Locate the cell with the specified text and output its (x, y) center coordinate. 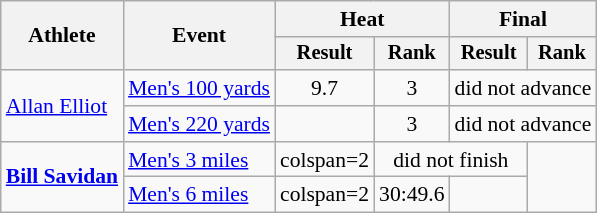
Heat (362, 19)
did not finish (451, 160)
Allan Elliot (62, 106)
Men's 6 miles (199, 195)
Men's 220 yards (199, 124)
Final (524, 19)
30:49.6 (412, 195)
Event (199, 36)
Men's 100 yards (199, 88)
Bill Savidan (62, 178)
Athlete (62, 36)
9.7 (324, 88)
Men's 3 miles (199, 160)
